Pinpoint the cell where the given text exists, returning its [x, y] midpoint coordinate. 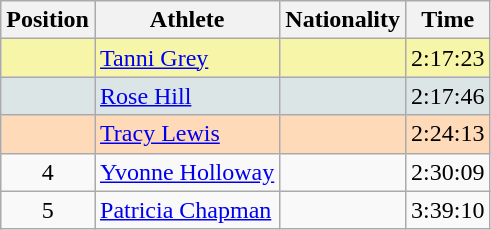
2:30:09 [448, 172]
Tanni Grey [186, 58]
Position [48, 20]
Time [448, 20]
Nationality [343, 20]
4 [48, 172]
Tracy Lewis [186, 134]
Patricia Chapman [186, 210]
2:17:46 [448, 96]
5 [48, 210]
Athlete [186, 20]
Yvonne Holloway [186, 172]
3:39:10 [448, 210]
2:17:23 [448, 58]
2:24:13 [448, 134]
Rose Hill [186, 96]
